Pinpoint the cell where the given text exists, returning its [X, Y] midpoint coordinate. 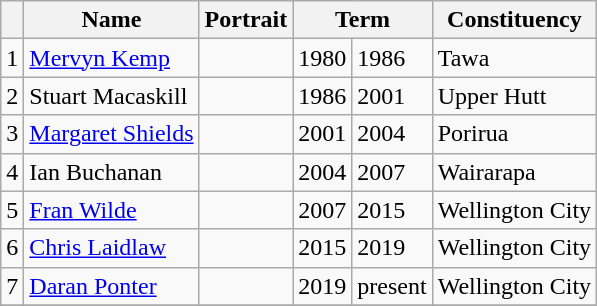
7 [12, 286]
4 [12, 172]
Ian Buchanan [112, 172]
Chris Laidlaw [112, 248]
1 [12, 58]
Mervyn Kemp [112, 58]
6 [12, 248]
Porirua [514, 134]
Tawa [514, 58]
Term [362, 20]
Constituency [514, 20]
3 [12, 134]
2 [12, 96]
present [392, 286]
Fran Wilde [112, 210]
Daran Ponter [112, 286]
Name [112, 20]
Stuart Macaskill [112, 96]
5 [12, 210]
1980 [322, 58]
Portrait [246, 20]
Wairarapa [514, 172]
Upper Hutt [514, 96]
Margaret Shields [112, 134]
